Search for the cell housing the specified text and yield its (x, y) center coordinate. 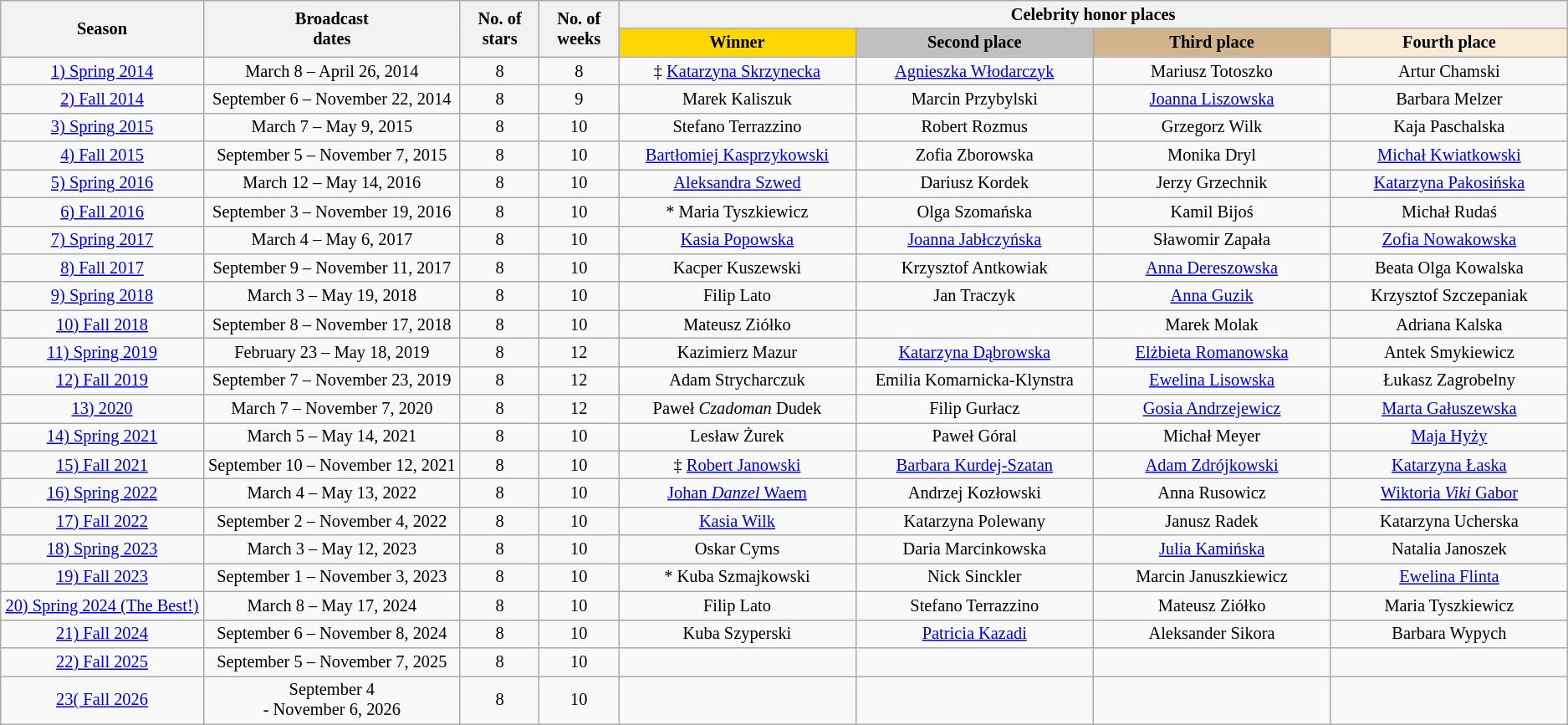
March 3 – May 19, 2018 (331, 296)
Kaja Paschalska (1449, 127)
Jerzy Grzechnik (1212, 183)
Aleksandra Szwed (738, 183)
Paweł Góral (974, 437)
Daria Marcinkowska (974, 549)
22) Fall 2025 (102, 661)
Second place (974, 43)
8) Fall 2017 (102, 268)
Ewelina Flinta (1449, 577)
Ewelina Lisowska (1212, 380)
Barbara Melzer (1449, 99)
March 12 – May 14, 2016 (331, 183)
Artur Chamski (1449, 71)
No. ofweeks (579, 28)
2) Fall 2014 (102, 99)
Robert Rozmus (974, 127)
Katarzyna Ucherska (1449, 521)
Barbara Wypych (1449, 634)
Johan Danzel Waem (738, 493)
Kazimierz Mazur (738, 352)
Dariusz Kordek (974, 183)
7) Spring 2017 (102, 240)
18) Spring 2023 (102, 549)
Maria Tyszkiewicz (1449, 605)
March 7 – November 7, 2020 (331, 409)
September 7 – November 23, 2019 (331, 380)
Zofia Zborowska (974, 156)
Antek Smykiewicz (1449, 352)
Grzegorz Wilk (1212, 127)
Łukasz Zagrobelny (1449, 380)
Kamil Bijoś (1212, 212)
Third place (1212, 43)
Kacper Kuszewski (738, 268)
Michał Rudaś (1449, 212)
Kuba Szyperski (738, 634)
March 8 – May 17, 2024 (331, 605)
Nick Sinckler (974, 577)
Bartłomiej Kasprzykowski (738, 156)
No. ofstars (500, 28)
Kasia Popowska (738, 240)
Marcin Januszkiewicz (1212, 577)
Paweł Czadoman Dudek (738, 409)
23( Fall 2026 (102, 700)
Season (102, 28)
Agnieszka Włodarczyk (974, 71)
Adam Strycharczuk (738, 380)
5) Spring 2016 (102, 183)
September 6 – November 22, 2014 (331, 99)
Michał Meyer (1212, 437)
Wiktoria Viki Gabor (1449, 493)
Janusz Radek (1212, 521)
Kasia Wilk (738, 521)
September 6 – November 8, 2024 (331, 634)
September 1 – November 3, 2023 (331, 577)
* Maria Tyszkiewicz (738, 212)
15) Fall 2021 (102, 465)
Monika Dryl (1212, 156)
Emilia Komarnicka-Klynstra (974, 380)
Zofia Nowakowska (1449, 240)
September 10 – November 12, 2021 (331, 465)
September 5 – November 7, 2015 (331, 156)
Andrzej Kozłowski (974, 493)
3) Spring 2015 (102, 127)
Mariusz Totoszko (1212, 71)
March 3 – May 12, 2023 (331, 549)
Adam Zdrójkowski (1212, 465)
12) Fall 2019 (102, 380)
Patricia Kazadi (974, 634)
Joanna Jabłczyńska (974, 240)
Winner (738, 43)
March 7 – May 9, 2015 (331, 127)
‡ Robert Janowski (738, 465)
September 2 – November 4, 2022 (331, 521)
September 9 – November 11, 2017 (331, 268)
20) Spring 2024 (The Best!) (102, 605)
10) Fall 2018 (102, 324)
14) Spring 2021 (102, 437)
Krzysztof Szczepaniak (1449, 296)
Anna Dereszowska (1212, 268)
Lesław Żurek (738, 437)
9) Spring 2018 (102, 296)
Maja Hyży (1449, 437)
September 3 – November 19, 2016 (331, 212)
Katarzyna Dąbrowska (974, 352)
Natalia Janoszek (1449, 549)
Oskar Cyms (738, 549)
9 (579, 99)
21) Fall 2024 (102, 634)
Katarzyna Polewany (974, 521)
Anna Guzik (1212, 296)
September 5 – November 7, 2025 (331, 661)
Michał Kwiatkowski (1449, 156)
February 23 – May 18, 2019 (331, 352)
Anna Rusowicz (1212, 493)
Marta Gałuszewska (1449, 409)
19) Fall 2023 (102, 577)
Marcin Przybylski (974, 99)
March 5 – May 14, 2021 (331, 437)
Celebrity honor places (1094, 14)
Gosia Andrzejewicz (1212, 409)
Beata Olga Kowalska (1449, 268)
4) Fall 2015 (102, 156)
March 8 – April 26, 2014 (331, 71)
March 4 – May 6, 2017 (331, 240)
Marek Kaliszuk (738, 99)
March 4 – May 13, 2022 (331, 493)
Broadcastdates (331, 28)
13) 2020 (102, 409)
6) Fall 2016 (102, 212)
17) Fall 2022 (102, 521)
September 4- November 6, 2026 (331, 700)
Katarzyna Łaska (1449, 465)
Fourth place (1449, 43)
1) Spring 2014 (102, 71)
Adriana Kalska (1449, 324)
* Kuba Szmajkowski (738, 577)
Elżbieta Romanowska (1212, 352)
Julia Kamińska (1212, 549)
Filip Gurłacz (974, 409)
Krzysztof Antkowiak (974, 268)
September 8 – November 17, 2018 (331, 324)
‡ Katarzyna Skrzynecka (738, 71)
Barbara Kurdej-Szatan (974, 465)
Joanna Liszowska (1212, 99)
Marek Molak (1212, 324)
11) Spring 2019 (102, 352)
16) Spring 2022 (102, 493)
Katarzyna Pakosińska (1449, 183)
Jan Traczyk (974, 296)
Sławomir Zapała (1212, 240)
Olga Szomańska (974, 212)
Aleksander Sikora (1212, 634)
